Search for the cell housing the specified text and yield its [x, y] center coordinate. 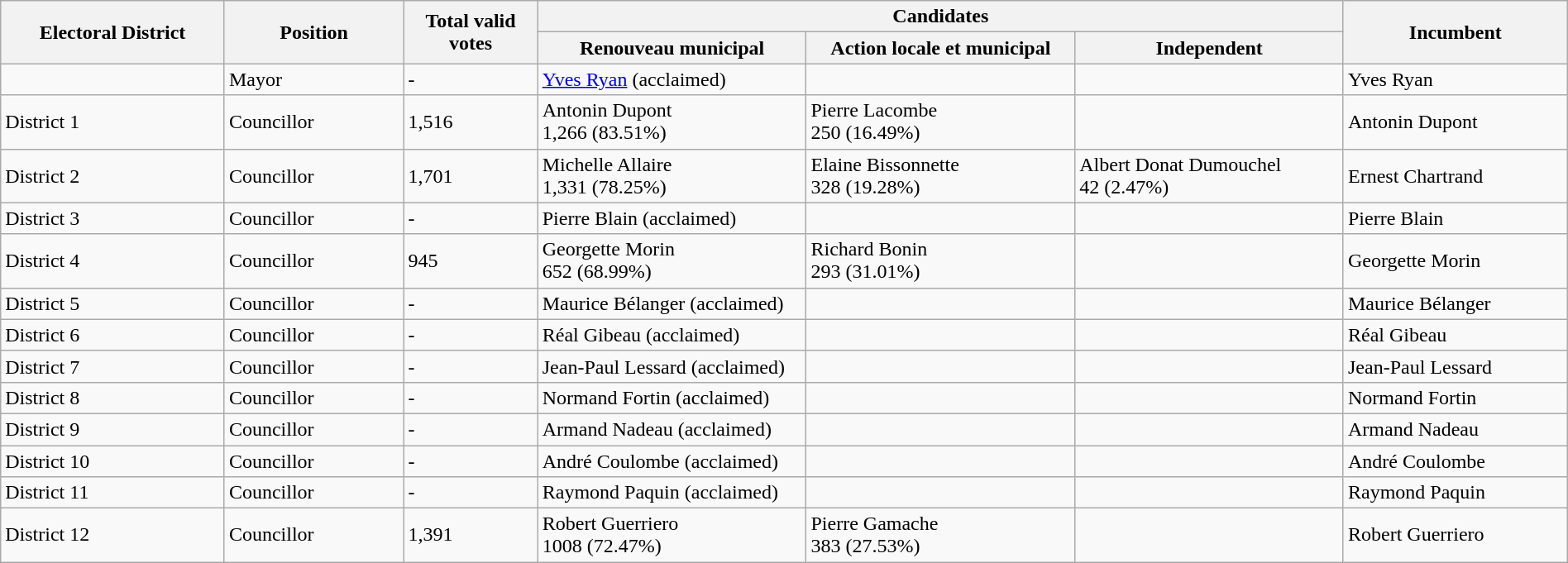
Antonin Dupont [1456, 122]
Jean-Paul Lessard [1456, 366]
Jean-Paul Lessard (acclaimed) [672, 366]
945 [471, 261]
Candidates [940, 17]
District 8 [112, 398]
Ernest Chartrand [1456, 175]
Mayor [313, 79]
Normand Fortin (acclaimed) [672, 398]
Yves Ryan [1456, 79]
Total valid votes [471, 32]
Albert Donat Dumouchel 42 (2.47%) [1209, 175]
Action locale et municipal [941, 48]
Independent [1209, 48]
District 7 [112, 366]
District 9 [112, 429]
District 1 [112, 122]
Yves Ryan (acclaimed) [672, 79]
Georgette Morin 652 (68.99%) [672, 261]
André Coulombe [1456, 460]
District 2 [112, 175]
Incumbent [1456, 32]
Armand Nadeau [1456, 429]
Pierre Gamache 383 (27.53%) [941, 536]
District 11 [112, 493]
Pierre Lacombe 250 (16.49%) [941, 122]
Electoral District [112, 32]
Position [313, 32]
Réal Gibeau (acclaimed) [672, 335]
Maurice Bélanger (acclaimed) [672, 303]
District 4 [112, 261]
Michelle Allaire 1,331 (78.25%) [672, 175]
1,516 [471, 122]
Raymond Paquin [1456, 493]
Pierre Blain [1456, 218]
Armand Nadeau (acclaimed) [672, 429]
District 12 [112, 536]
André Coulombe (acclaimed) [672, 460]
District 5 [112, 303]
Elaine Bissonnette 328 (19.28%) [941, 175]
District 6 [112, 335]
Robert Guerriero 1008 (72.47%) [672, 536]
Réal Gibeau [1456, 335]
1,701 [471, 175]
Renouveau municipal [672, 48]
Normand Fortin [1456, 398]
Antonin Dupont 1,266 (83.51%) [672, 122]
Robert Guerriero [1456, 536]
Richard Bonin 293 (31.01%) [941, 261]
1,391 [471, 536]
Pierre Blain (acclaimed) [672, 218]
Maurice Bélanger [1456, 303]
District 3 [112, 218]
Georgette Morin [1456, 261]
Raymond Paquin (acclaimed) [672, 493]
District 10 [112, 460]
